For the text-containing cell, return its midpoint in [x, y] coordinate format. 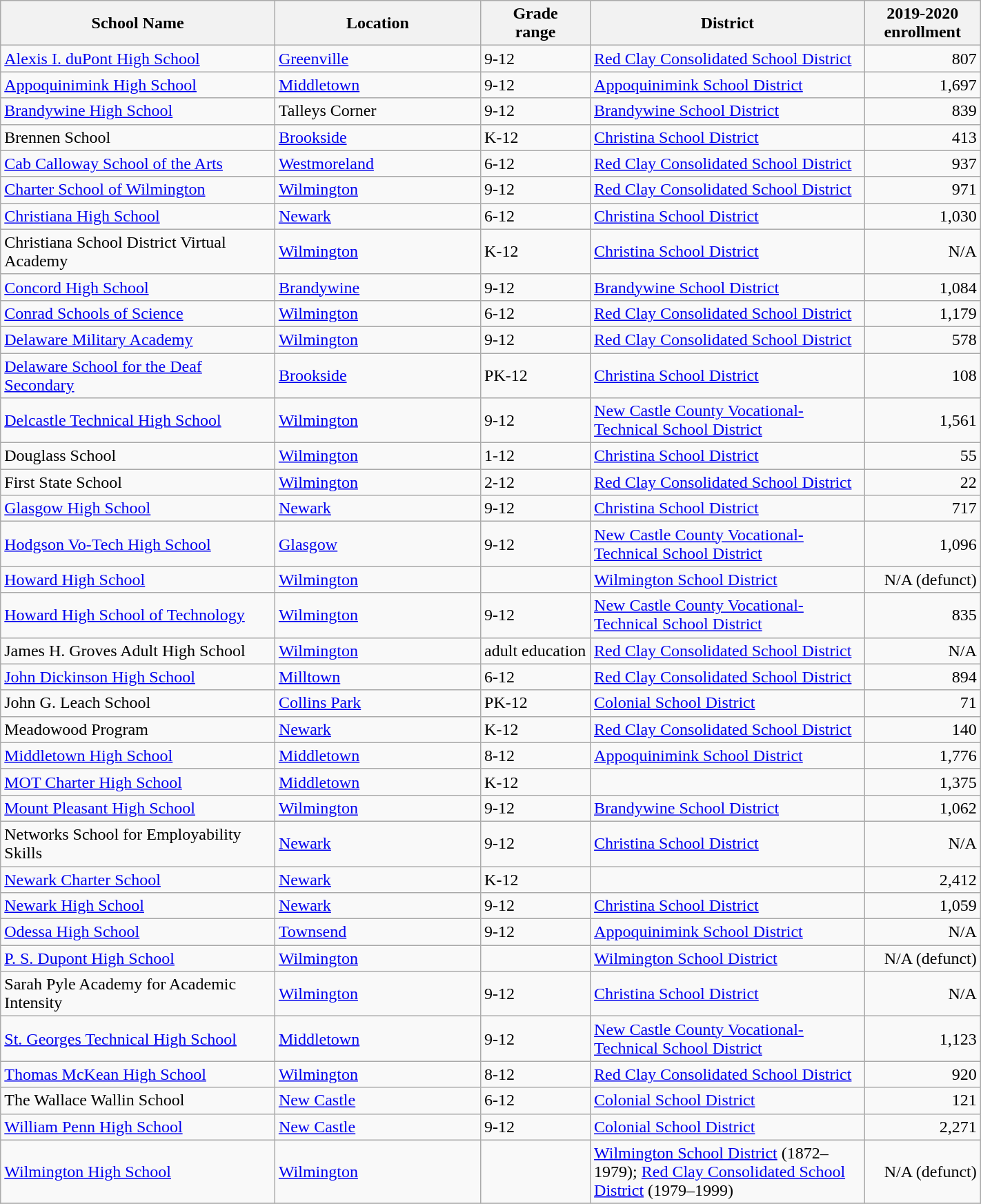
Collins Park [377, 703]
Appoquinimink High School [138, 85]
The Wallace Wallin School [138, 1101]
1,561 [922, 421]
Odessa High School [138, 932]
1,375 [922, 782]
Concord High School [138, 287]
Howard High School of Technology [138, 615]
Hodgson Vo-Tech High School [138, 544]
121 [922, 1101]
1,096 [922, 544]
Milltown [377, 677]
920 [922, 1074]
St. Georges Technical High School [138, 1039]
Delaware Military Academy [138, 339]
578 [922, 339]
55 [922, 456]
1,179 [922, 313]
1-12 [535, 456]
1,084 [922, 287]
22 [922, 482]
1,697 [922, 85]
Christiana School District Virtual Academy [138, 251]
71 [922, 703]
Brennen School [138, 137]
Glasgow High School [138, 509]
adult education [535, 651]
Westmoreland [377, 164]
Townsend [377, 932]
835 [922, 615]
1,062 [922, 808]
1,123 [922, 1039]
Mount Pleasant High School [138, 808]
2-12 [535, 482]
Delaware School for the Deaf Secondary [138, 375]
Location [377, 23]
Networks School for Employability Skills [138, 843]
937 [922, 164]
807 [922, 59]
Sarah Pyle Academy for Academic Intensity [138, 994]
P. S. Dupont High School [138, 958]
Wilmington School District (1872–1979); Red Clay Consolidated School District (1979–1999) [728, 1172]
William Penn High School [138, 1127]
First State School [138, 482]
Charter School of Wilmington [138, 190]
Glasgow [377, 544]
Thomas McKean High School [138, 1074]
Graderange [535, 23]
Brandywine High School [138, 111]
894 [922, 677]
108 [922, 375]
2,271 [922, 1127]
140 [922, 729]
413 [922, 137]
John Dickinson High School [138, 677]
Cab Calloway School of the Arts [138, 164]
Delcastle Technical High School [138, 421]
1,059 [922, 906]
Brandywine [377, 287]
971 [922, 190]
Greenville [377, 59]
Newark Charter School [138, 880]
2019-2020enrollment [922, 23]
John G. Leach School [138, 703]
Conrad Schools of Science [138, 313]
Douglass School [138, 456]
District [728, 23]
1,776 [922, 756]
Middletown High School [138, 756]
James H. Groves Adult High School [138, 651]
School Name [138, 23]
MOT Charter High School [138, 782]
Christiana High School [138, 216]
717 [922, 509]
2,412 [922, 880]
Howard High School [138, 580]
Talleys Corner [377, 111]
1,030 [922, 216]
Newark High School [138, 906]
Alexis I. duPont High School [138, 59]
Meadowood Program [138, 729]
Wilmington High School [138, 1172]
839 [922, 111]
